Return the (X, Y) coordinate for the center point of the cell that contains the specified text.  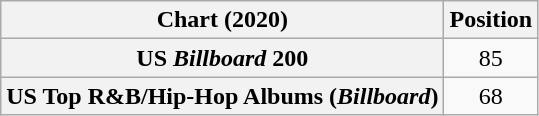
US Top R&B/Hip-Hop Albums (Billboard) (222, 96)
68 (491, 96)
Position (491, 20)
Chart (2020) (222, 20)
US Billboard 200 (222, 58)
85 (491, 58)
